Capture the cell that displays the provided text and extract its [x, y] central coordinate. 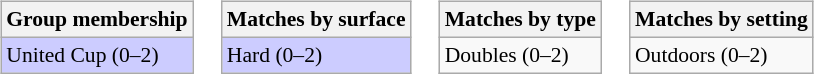
Matches by type [520, 20]
United Cup (0–2) [96, 55]
Matches by setting [722, 20]
Outdoors (0–2) [722, 55]
Hard (0–2) [316, 55]
Group membership [96, 20]
Matches by surface [316, 20]
Doubles (0–2) [520, 55]
